Return [X, Y] of the center of cell containing provided text 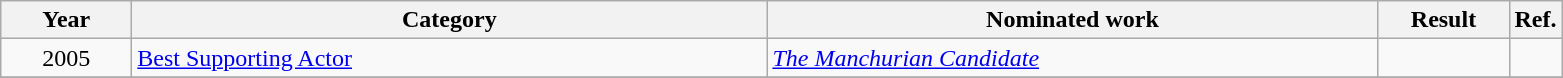
Ref. [1536, 20]
2005 [66, 58]
The Manchurian Candidate [1072, 58]
Result [1444, 20]
Nominated work [1072, 20]
Category [450, 20]
Best Supporting Actor [450, 58]
Year [66, 20]
